For the text-containing cell, return its midpoint in (X, Y) coordinate format. 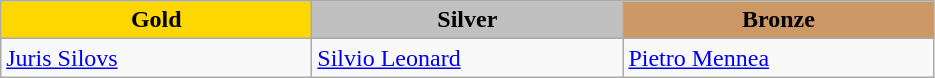
Bronze (778, 20)
Gold (156, 20)
Silvio Leonard (468, 58)
Silver (468, 20)
Juris Silovs (156, 58)
Pietro Mennea (778, 58)
